Detect which cell encompasses the target text, then output its [x, y] center coordinate. 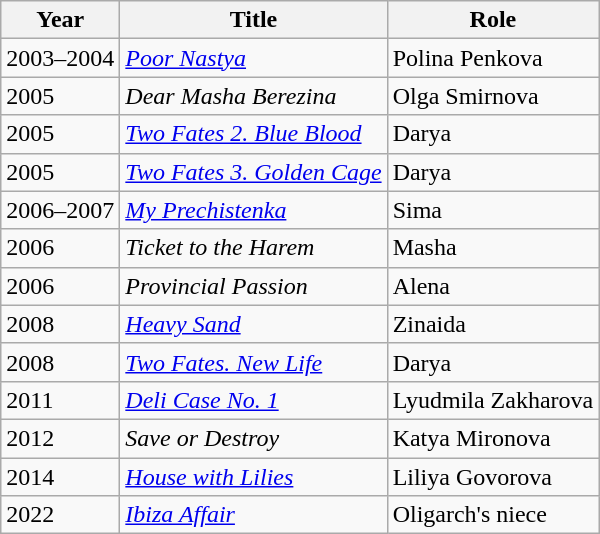
Zinaida [493, 324]
2022 [60, 515]
Provincial Passion [254, 286]
Lyudmila Zakharova [493, 400]
Ibiza Affair [254, 515]
Polina Penkova [493, 58]
Title [254, 20]
Katya Mironova [493, 438]
Poor Nastya [254, 58]
Olga Smirnova [493, 96]
Dear Masha Berezina [254, 96]
Two Fates 2. Blue Blood [254, 134]
2006–2007 [60, 210]
Two Fates. New Life [254, 362]
2011 [60, 400]
Liliya Govorova [493, 477]
2012 [60, 438]
Two Fates 3. Golden Cage [254, 172]
2014 [60, 477]
Deli Case No. 1 [254, 400]
Oligarch's niece [493, 515]
Alena [493, 286]
My Prechistenka [254, 210]
Ticket to the Harem [254, 248]
Masha [493, 248]
Role [493, 20]
Sima [493, 210]
Year [60, 20]
2003–2004 [60, 58]
House with Lilies [254, 477]
Heavy Sand [254, 324]
Save or Destroy [254, 438]
